For the text-containing cell, return its midpoint in [x, y] coordinate format. 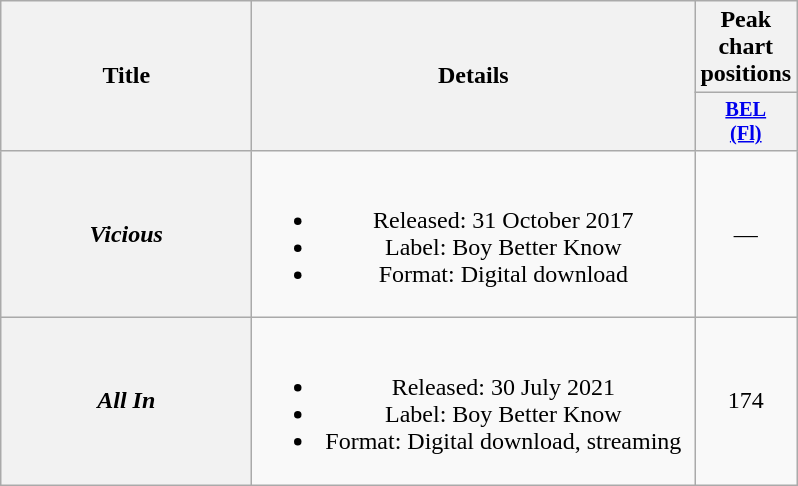
Vicious [126, 234]
Peak chart positions [746, 47]
174 [746, 402]
Released: 30 July 2021Label: Boy Better KnowFormat: Digital download, streaming [474, 402]
Title [126, 76]
Details [474, 76]
BEL(Fl) [746, 122]
Released: 31 October 2017Label: Boy Better KnowFormat: Digital download [474, 234]
— [746, 234]
All In [126, 402]
